Return the (X, Y) coordinate for the center point of the cell that contains the specified text.  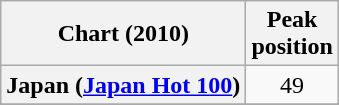
Japan (Japan Hot 100) (124, 85)
Peakposition (292, 34)
49 (292, 85)
Chart (2010) (124, 34)
